Identify which cell holds the provided text, then report its (X, Y) central coordinate. 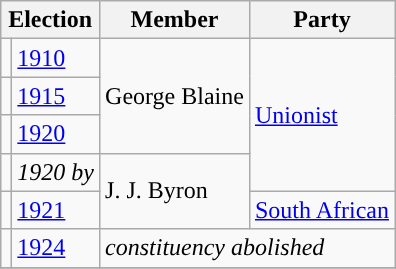
George Blaine (175, 96)
Party (322, 20)
1920 (56, 134)
1921 (56, 210)
1920 by (56, 172)
1915 (56, 96)
constituency abolished (248, 248)
1924 (56, 248)
Unionist (322, 115)
J. J. Byron (175, 191)
Election (50, 20)
1910 (56, 58)
Member (175, 20)
South African (322, 210)
